Locate the cell with the specified text and output its [x, y] center coordinate. 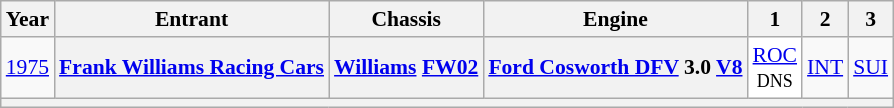
INT [825, 68]
3 [870, 19]
SUI [870, 68]
1975 [28, 68]
ROCDNS [776, 68]
Williams FW02 [406, 68]
Chassis [406, 19]
2 [825, 19]
Engine [615, 19]
Year [28, 19]
1 [776, 19]
Ford Cosworth DFV 3.0 V8 [615, 68]
Frank Williams Racing Cars [192, 68]
Entrant [192, 19]
